Return the [X, Y] coordinate for the center point of the cell that contains the specified text.  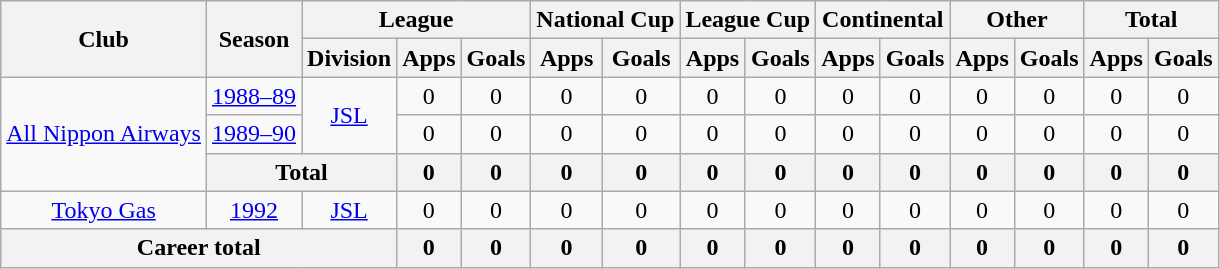
Career total [199, 248]
Continental [883, 20]
League Cup [748, 20]
Division [350, 58]
1992 [254, 210]
National Cup [606, 20]
All Nippon Airways [104, 134]
Other [1017, 20]
1988–89 [254, 96]
Club [104, 39]
1989–90 [254, 134]
Season [254, 39]
League [416, 20]
Tokyo Gas [104, 210]
